Capture the cell that displays the provided text and extract its (X, Y) central coordinate. 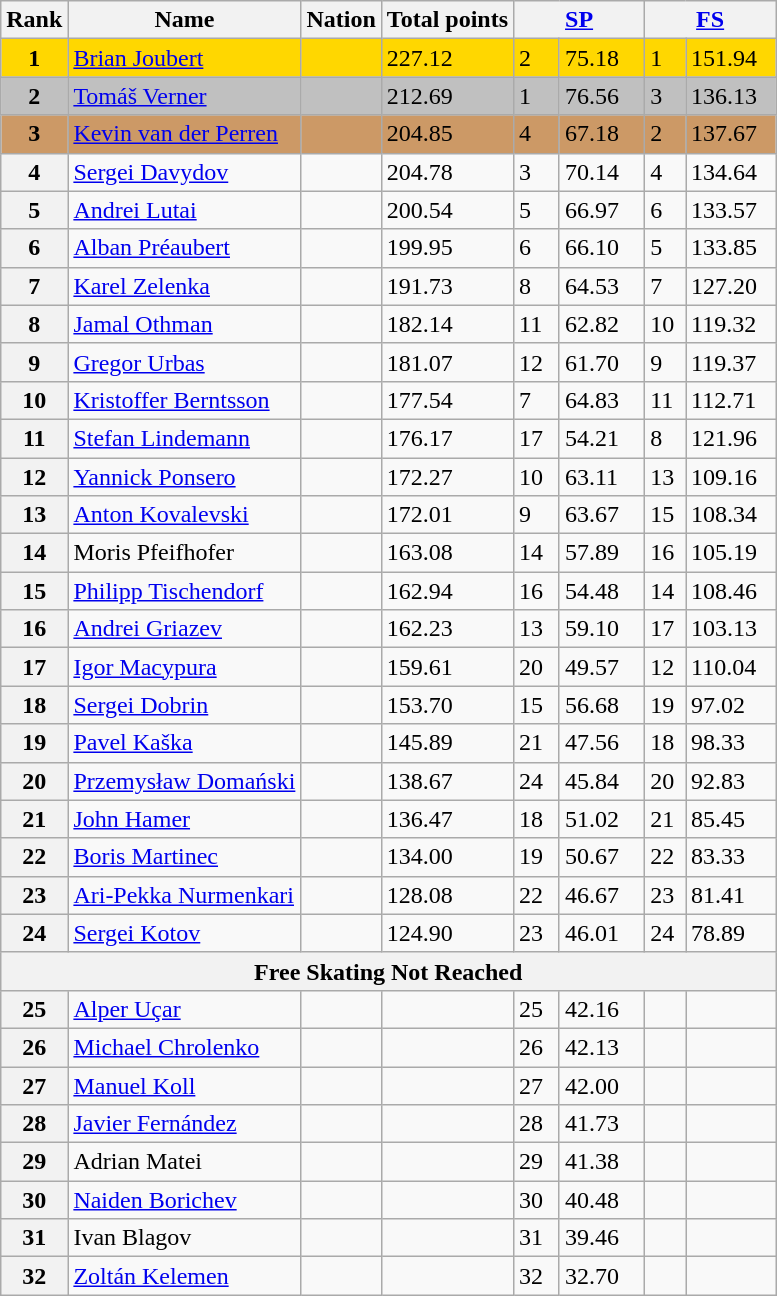
127.20 (731, 286)
199.95 (447, 248)
105.19 (731, 553)
119.32 (731, 324)
46.67 (602, 895)
172.01 (447, 515)
49.57 (602, 667)
Moris Pfeifhofer (184, 553)
121.96 (731, 438)
Michael Chrolenko (184, 1047)
Brian Joubert (184, 58)
Sergei Dobrin (184, 705)
Pavel Kaška (184, 743)
47.56 (602, 743)
SP (580, 20)
162.23 (447, 629)
Anton Kovalevski (184, 515)
54.48 (602, 591)
110.04 (731, 667)
Tomáš Verner (184, 96)
182.14 (447, 324)
75.18 (602, 58)
Przemysław Domański (184, 781)
108.46 (731, 591)
Andrei Lutai (184, 210)
Sergei Davydov (184, 172)
119.37 (731, 362)
181.07 (447, 362)
Kevin van der Perren (184, 134)
136.47 (447, 819)
212.69 (447, 96)
Adrian Matei (184, 1162)
Andrei Griazev (184, 629)
134.00 (447, 857)
45.84 (602, 781)
Boris Martinec (184, 857)
159.61 (447, 667)
Alper Uçar (184, 1009)
137.67 (731, 134)
138.67 (447, 781)
81.41 (731, 895)
Kristoffer Berntsson (184, 400)
Alban Préaubert (184, 248)
32.70 (602, 1276)
50.67 (602, 857)
57.89 (602, 553)
98.33 (731, 743)
112.71 (731, 400)
Rank (34, 20)
Nation (341, 20)
64.53 (602, 286)
62.82 (602, 324)
78.89 (731, 933)
145.89 (447, 743)
42.13 (602, 1047)
Philipp Tischendorf (184, 591)
162.94 (447, 591)
Sergei Kotov (184, 933)
Manuel Koll (184, 1085)
92.83 (731, 781)
191.73 (447, 286)
227.12 (447, 58)
Karel Zelenka (184, 286)
Gregor Urbas (184, 362)
Zoltán Kelemen (184, 1276)
Name (184, 20)
83.33 (731, 857)
42.16 (602, 1009)
Stefan Lindemann (184, 438)
51.02 (602, 819)
63.67 (602, 515)
54.21 (602, 438)
46.01 (602, 933)
67.18 (602, 134)
200.54 (447, 210)
103.13 (731, 629)
176.17 (447, 438)
56.68 (602, 705)
Total points (447, 20)
204.85 (447, 134)
41.38 (602, 1162)
133.85 (731, 248)
128.08 (447, 895)
136.13 (731, 96)
Naiden Borichev (184, 1200)
41.73 (602, 1124)
42.00 (602, 1085)
109.16 (731, 477)
61.70 (602, 362)
Jamal Othman (184, 324)
163.08 (447, 553)
177.54 (447, 400)
39.46 (602, 1238)
59.10 (602, 629)
97.02 (731, 705)
76.56 (602, 96)
FS (710, 20)
64.83 (602, 400)
Ivan Blagov (184, 1238)
Javier Fernández (184, 1124)
153.70 (447, 705)
172.27 (447, 477)
63.11 (602, 477)
134.64 (731, 172)
Yannick Ponsero (184, 477)
70.14 (602, 172)
151.94 (731, 58)
40.48 (602, 1200)
66.97 (602, 210)
204.78 (447, 172)
85.45 (731, 819)
Ari-Pekka Nurmenkari (184, 895)
124.90 (447, 933)
Free Skating Not Reached (388, 971)
133.57 (731, 210)
108.34 (731, 515)
Igor Macypura (184, 667)
66.10 (602, 248)
John Hamer (184, 819)
